Extract the (X, Y) coordinate from the center of the cell holding the provided text.  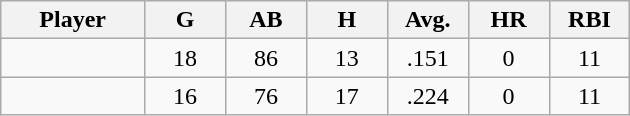
AB (266, 20)
G (186, 20)
18 (186, 58)
Avg. (428, 20)
HR (508, 20)
86 (266, 58)
H (346, 20)
RBI (590, 20)
76 (266, 96)
16 (186, 96)
.151 (428, 58)
.224 (428, 96)
Player (73, 20)
17 (346, 96)
13 (346, 58)
